Pinpoint the cell where the given text exists, returning its [X, Y] midpoint coordinate. 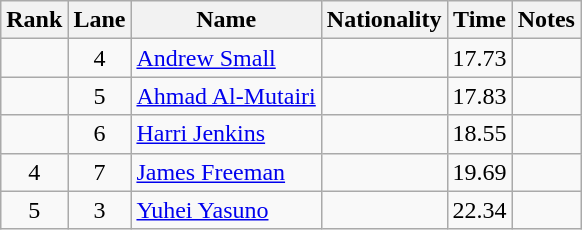
James Freeman [226, 172]
Rank [34, 20]
17.73 [480, 58]
Harri Jenkins [226, 134]
Lane [100, 20]
17.83 [480, 96]
18.55 [480, 134]
3 [100, 210]
Nationality [384, 20]
7 [100, 172]
Ahmad Al-Mutairi [226, 96]
22.34 [480, 210]
6 [100, 134]
19.69 [480, 172]
Andrew Small [226, 58]
Notes [546, 20]
Time [480, 20]
Name [226, 20]
Yuhei Yasuno [226, 210]
